Provide the [x, y] coordinate of the cell's center where the given text is located.  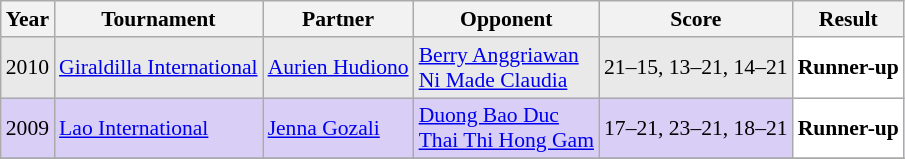
Partner [338, 19]
2010 [28, 68]
2009 [28, 128]
Berry Anggriawan Ni Made Claudia [506, 68]
Opponent [506, 19]
Year [28, 19]
Lao International [158, 128]
Score [696, 19]
Tournament [158, 19]
Result [848, 19]
Aurien Hudiono [338, 68]
21–15, 13–21, 14–21 [696, 68]
17–21, 23–21, 18–21 [696, 128]
Jenna Gozali [338, 128]
Duong Bao Duc Thai Thi Hong Gam [506, 128]
Giraldilla International [158, 68]
